Scan for the cell matching the given text and deliver its (X, Y) coordinate at center. 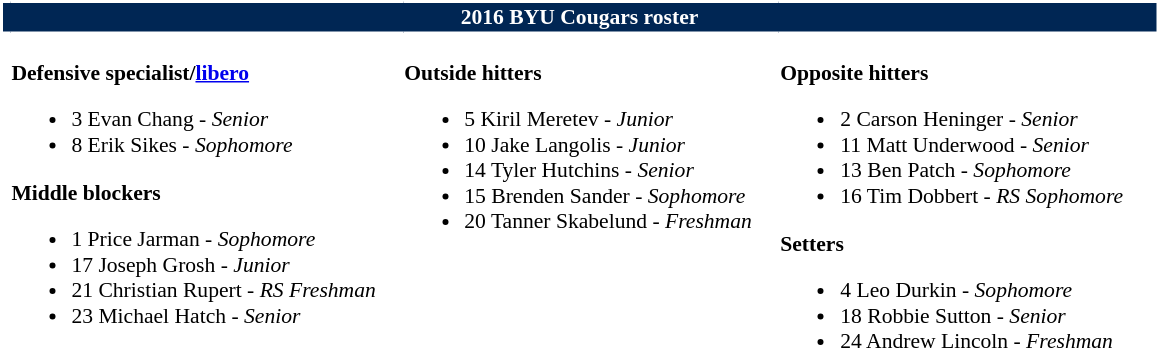
2016 BYU Cougars roster (580, 18)
